Find where the given text appears and provide that cell's center as [X, Y] coordinate. 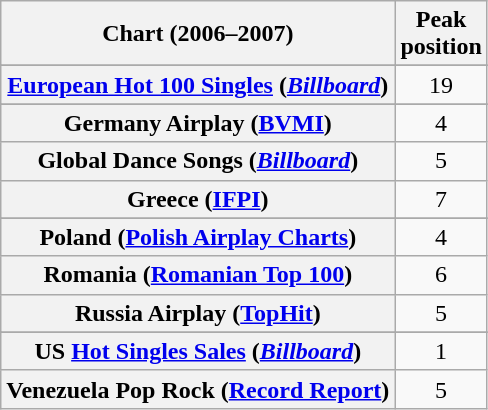
Peakposition [441, 34]
Romania (Romanian Top 100) [198, 275]
Germany Airplay (BVMI) [198, 123]
Russia Airplay (TopHit) [198, 313]
US Hot Singles Sales (Billboard) [198, 351]
European Hot 100 Singles (Billboard) [198, 85]
Chart (2006–2007) [198, 34]
19 [441, 85]
7 [441, 199]
6 [441, 275]
Greece (IFPI) [198, 199]
1 [441, 351]
Global Dance Songs (Billboard) [198, 161]
Poland (Polish Airplay Charts) [198, 237]
Venezuela Pop Rock (Record Report) [198, 389]
